Provide the [X, Y] coordinate of the cell's center where the given text is located.  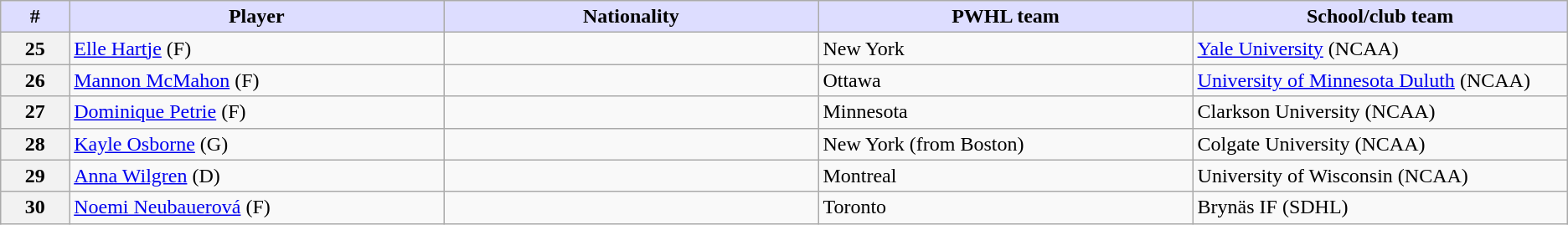
Player [256, 17]
# [35, 17]
Noemi Neubauerová (F) [256, 207]
27 [35, 112]
30 [35, 207]
29 [35, 176]
Dominique Petrie (F) [256, 112]
Clarkson University (NCAA) [1380, 112]
Minnesota [1005, 112]
Yale University (NCAA) [1380, 49]
Kayle Osborne (G) [256, 144]
School/club team [1380, 17]
Brynäs IF (SDHL) [1380, 207]
25 [35, 49]
Ottawa [1005, 80]
PWHL team [1005, 17]
Anna Wilgren (D) [256, 176]
Colgate University (NCAA) [1380, 144]
Mannon McMahon (F) [256, 80]
New York (from Boston) [1005, 144]
Elle Hartje (F) [256, 49]
Nationality [632, 17]
University of Wisconsin (NCAA) [1380, 176]
University of Minnesota Duluth (NCAA) [1380, 80]
Montreal [1005, 176]
New York [1005, 49]
28 [35, 144]
26 [35, 80]
Toronto [1005, 207]
